Find where the given text appears and provide that cell's center as (x, y) coordinate. 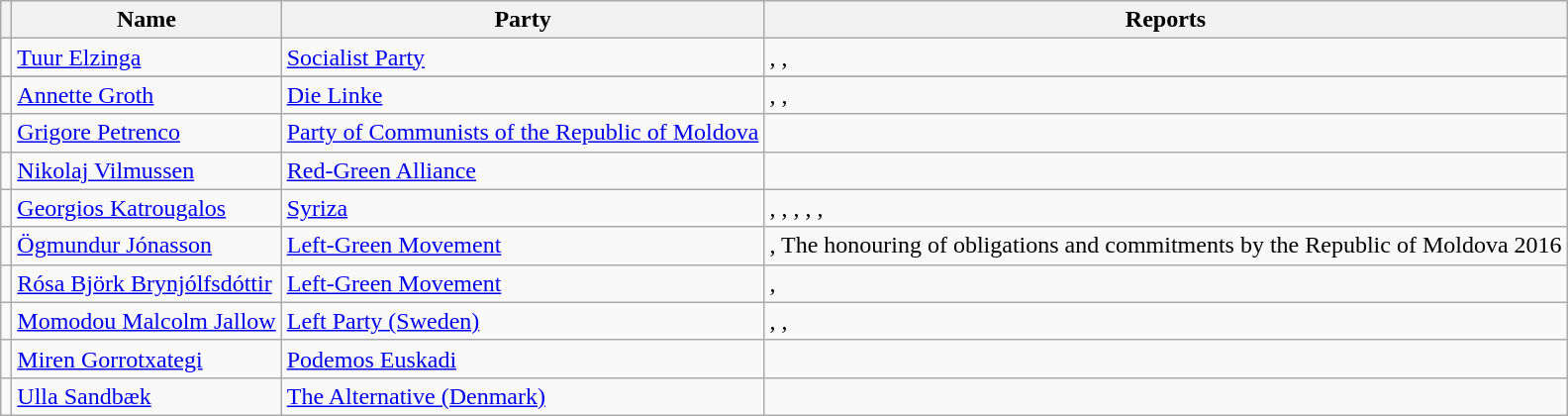
Party of Communists of the Republic of Moldova (523, 133)
Syriza (523, 208)
Grigore Petrenco (147, 133)
Reports (1166, 20)
Tuur Elzinga (147, 57)
Socialist Party (523, 57)
Podemos Euskadi (523, 359)
Party (523, 20)
Die Linke (523, 95)
Name (147, 20)
, (1166, 283)
The Alternative (Denmark) (523, 396)
Georgios Katrougalos (147, 208)
Annette Groth (147, 95)
Momodou Malcolm Jallow (147, 321)
, The honouring of obligations and commitments by the Republic of Moldova 2016 (1166, 246)
Rósa Björk Brynjólfsdóttir (147, 283)
Miren Gorrotxategi (147, 359)
Ögmundur Jónasson (147, 246)
Left Party (Sweden) (523, 321)
Ulla Sandbæk (147, 396)
, , , , , (1166, 208)
Nikolaj Vilmussen (147, 170)
Red-Green Alliance (523, 170)
